From the cell containing the given text, extract its center point as [x, y] coordinate. 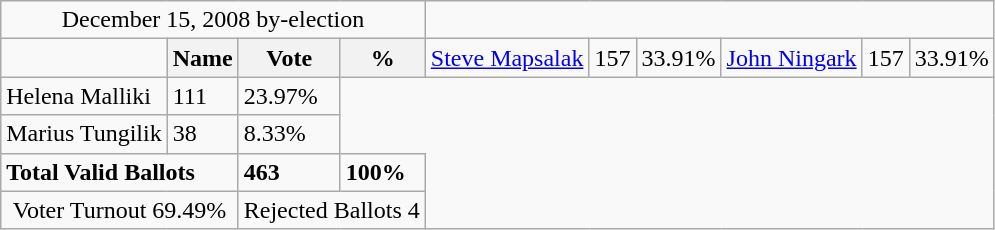
Steve Mapsalak [507, 58]
463 [289, 172]
% [382, 58]
Rejected Ballots 4 [332, 210]
Voter Turnout 69.49% [120, 210]
111 [202, 96]
Helena Malliki [84, 96]
8.33% [289, 134]
John Ningark [792, 58]
Marius Tungilik [84, 134]
Name [202, 58]
38 [202, 134]
23.97% [289, 96]
December 15, 2008 by-election [214, 20]
100% [382, 172]
Total Valid Ballots [120, 172]
Vote [289, 58]
